Search for the cell housing the specified text and yield its (X, Y) center coordinate. 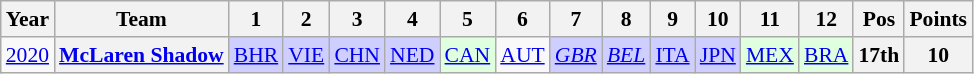
7 (576, 19)
8 (626, 19)
MEX (770, 55)
Team (142, 19)
McLaren Shadow (142, 55)
VIE (306, 55)
1 (256, 19)
BHR (256, 55)
2020 (28, 55)
3 (357, 19)
CAN (468, 55)
GBR (576, 55)
2 (306, 19)
AUT (522, 55)
4 (412, 19)
JPN (718, 55)
11 (770, 19)
BEL (626, 55)
Points (938, 19)
6 (522, 19)
ITA (672, 55)
BRA (826, 55)
9 (672, 19)
12 (826, 19)
Pos (878, 19)
5 (468, 19)
Year (28, 19)
CHN (357, 55)
17th (878, 55)
NED (412, 55)
